Scan for the cell matching the given text and deliver its (x, y) coordinate at center. 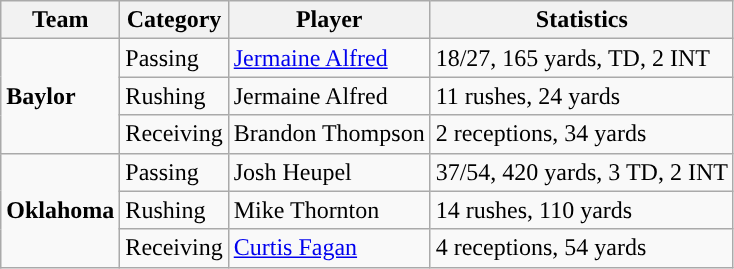
37/54, 420 yards, 3 TD, 2 INT (582, 172)
4 receptions, 54 yards (582, 248)
Brandon Thompson (329, 134)
Team (60, 20)
18/27, 165 yards, TD, 2 INT (582, 58)
Oklahoma (60, 210)
Josh Heupel (329, 172)
Player (329, 20)
Category (174, 20)
Mike Thornton (329, 210)
Curtis Fagan (329, 248)
Statistics (582, 20)
14 rushes, 110 yards (582, 210)
2 receptions, 34 yards (582, 134)
Baylor (60, 96)
11 rushes, 24 yards (582, 96)
